Detect which cell encompasses the target text, then output its (x, y) center coordinate. 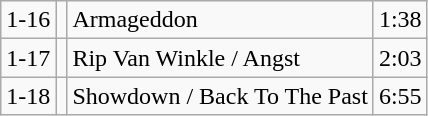
Armageddon (220, 20)
1-18 (28, 96)
6:55 (400, 96)
2:03 (400, 58)
1-17 (28, 58)
1-16 (28, 20)
Rip Van Winkle / Angst (220, 58)
1:38 (400, 20)
Showdown / Back To The Past (220, 96)
